Capture the cell that displays the provided text and extract its [x, y] central coordinate. 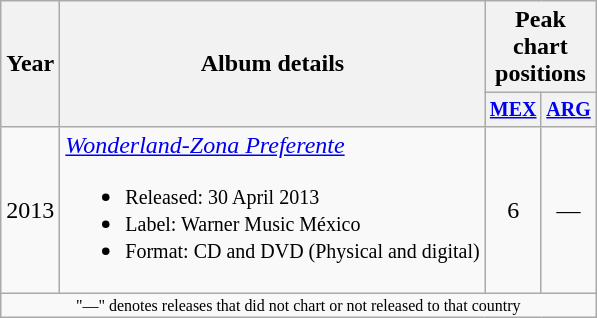
ARG [568, 110]
Album details [272, 64]
6 [513, 210]
Wonderland-Zona PreferenteReleased: 30 April 2013 Label: Warner Music MéxicoFormat: CD and DVD (Physical and digital) [272, 210]
— [568, 210]
Year [30, 64]
MEX [513, 110]
Peak chart positions [540, 47]
2013 [30, 210]
"—" denotes releases that did not chart or not released to that country [298, 305]
